Return (x, y) of the center of cell containing provided text 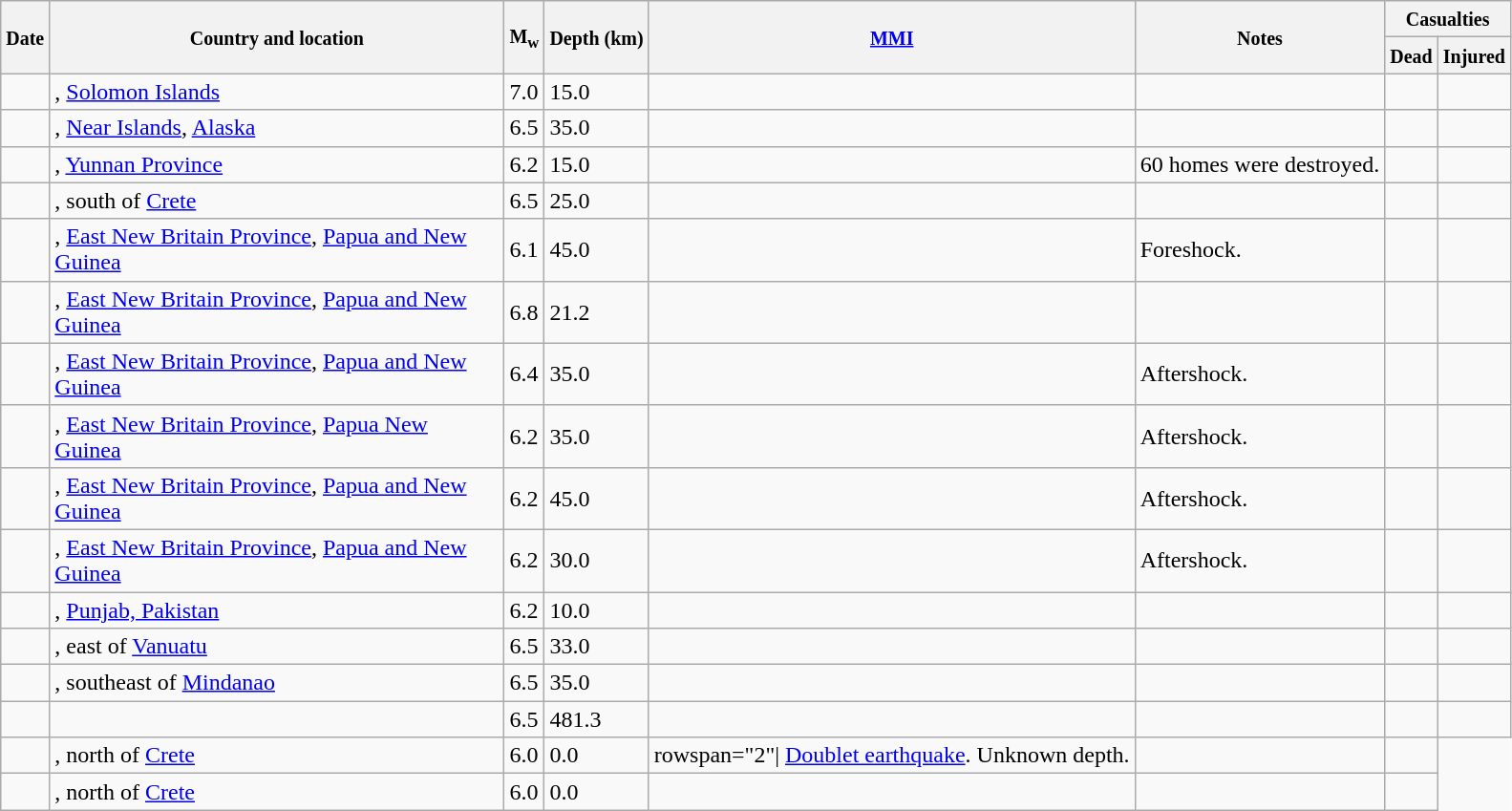
Dead (1412, 55)
6.4 (524, 374)
, south of Crete (277, 201)
, East New Britain Province, Papua New Guinea (277, 436)
60 homes were destroyed. (1260, 164)
6.8 (524, 311)
Foreshock. (1260, 250)
Casualties (1448, 19)
7.0 (524, 92)
, Punjab, Pakistan (277, 610)
481.3 (596, 719)
Date (25, 37)
Injured (1474, 55)
21.2 (596, 311)
, southeast of Mindanao (277, 683)
MMI (892, 37)
, Near Islands, Alaska (277, 128)
Notes (1260, 37)
, Solomon Islands (277, 92)
Country and location (277, 37)
Depth (km) (596, 37)
6.1 (524, 250)
, east of Vanuatu (277, 647)
, Yunnan Province (277, 164)
30.0 (596, 560)
10.0 (596, 610)
33.0 (596, 647)
25.0 (596, 201)
rowspan="2"| Doublet earthquake. Unknown depth. (892, 756)
Mw (524, 37)
